Return [X, Y] of the center of cell containing provided text 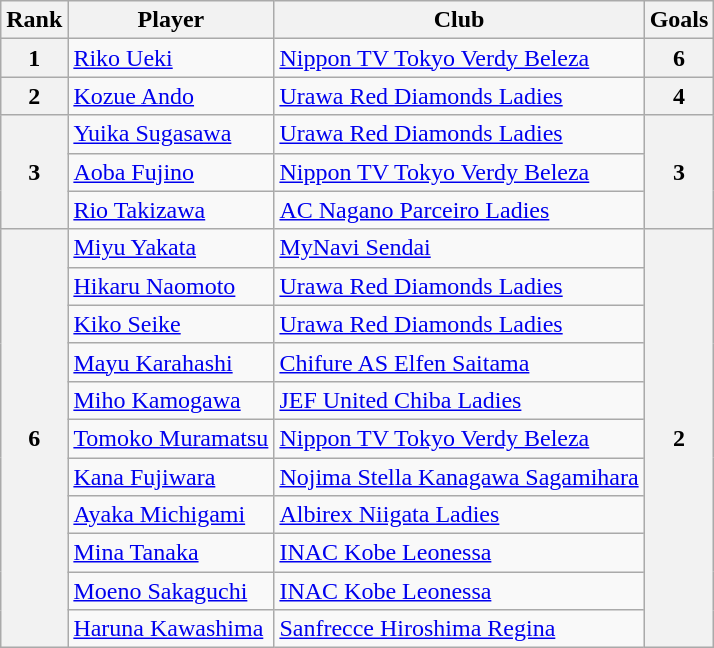
Hikaru Naomoto [171, 286]
Mayu Karahashi [171, 362]
Moeno Sakaguchi [171, 591]
Kozue Ando [171, 96]
Tomoko Muramatsu [171, 438]
Club [459, 20]
AC Nagano Parceiro Ladies [459, 210]
Sanfrecce Hiroshima Regina [459, 629]
Kana Fujiwara [171, 477]
Nojima Stella Kanagawa Sagamihara [459, 477]
Miyu Yakata [171, 248]
Player [171, 20]
Mina Tanaka [171, 553]
JEF United Chiba Ladies [459, 400]
Chifure AS Elfen Saitama [459, 362]
Yuika Sugasawa [171, 134]
Riko Ueki [171, 58]
Ayaka Michigami [171, 515]
Rank [34, 20]
Rio Takizawa [171, 210]
4 [679, 96]
Goals [679, 20]
Haruna Kawashima [171, 629]
Kiko Seike [171, 324]
Miho Kamogawa [171, 400]
1 [34, 58]
Aoba Fujino [171, 172]
MyNavi Sendai [459, 248]
Albirex Niigata Ladies [459, 515]
